Extract the (X, Y) coordinate from the center of the cell holding the provided text.  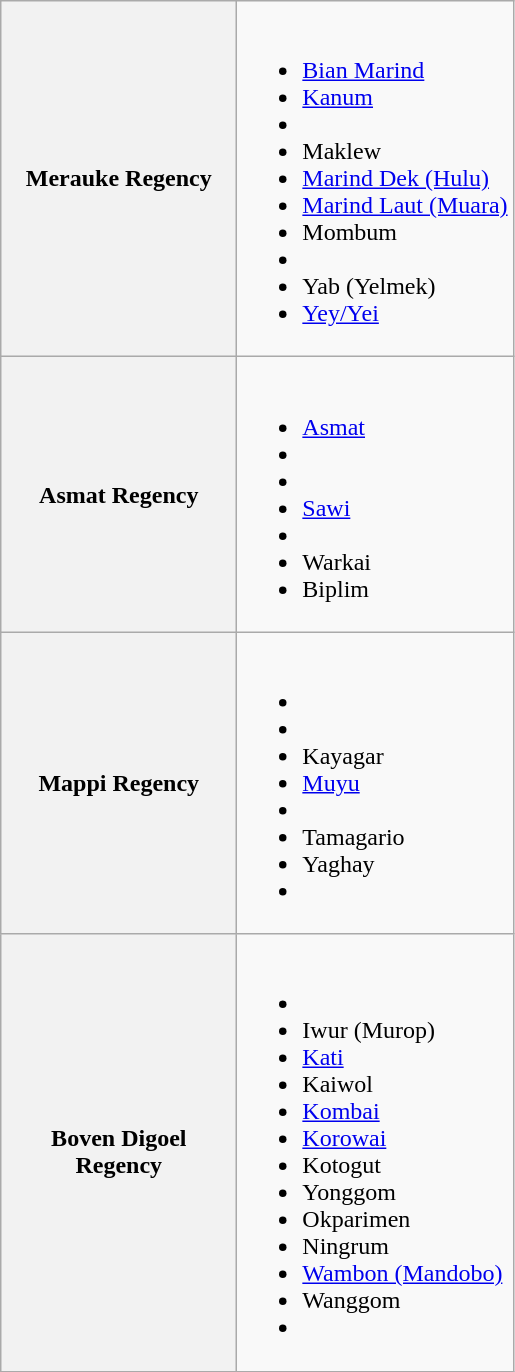
Bian MarindKanumMaklewMarind Dek (Hulu)Marind Laut (Muara)MombumYab (Yelmek)Yey/Yei (375, 179)
Merauke Regency (119, 179)
Mappi Regency (119, 783)
Asmat Regency (119, 494)
KayagarMuyuTamagarioYaghay (375, 783)
AsmatSawiWarkaiBiplim (375, 494)
Boven Digoel Regency (119, 1152)
Iwur (Murop)KatiKaiwolKombaiKorowaiKotogutYonggomOkparimenNingrumWambon (Mandobo)Wanggom (375, 1152)
